Capture the cell that displays the provided text and extract its (x, y) central coordinate. 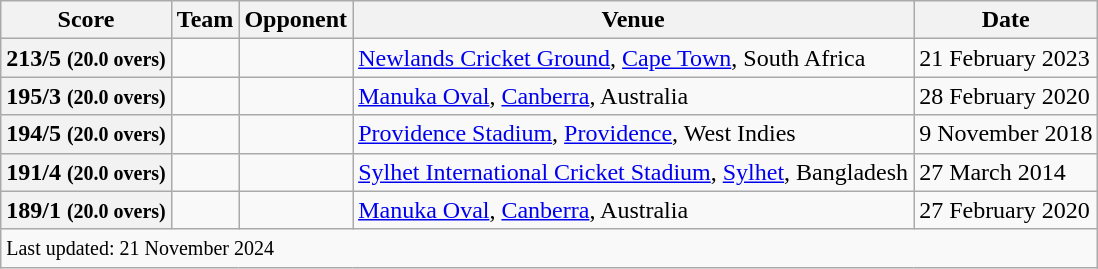
191/4 (20.0 overs) (86, 172)
195/3 (20.0 overs) (86, 96)
28 February 2020 (1006, 96)
Sylhet International Cricket Stadium, Sylhet, Bangladesh (634, 172)
213/5 (20.0 overs) (86, 58)
27 March 2014 (1006, 172)
21 February 2023 (1006, 58)
Venue (634, 20)
189/1 (20.0 overs) (86, 210)
194/5 (20.0 overs) (86, 134)
Team (205, 20)
27 February 2020 (1006, 210)
Opponent (296, 20)
Date (1006, 20)
Providence Stadium, Providence, West Indies (634, 134)
Newlands Cricket Ground, Cape Town, South Africa (634, 58)
9 November 2018 (1006, 134)
Last updated: 21 November 2024 (550, 248)
Score (86, 20)
